Return the (X, Y) coordinate for the center point of the cell that contains the specified text.  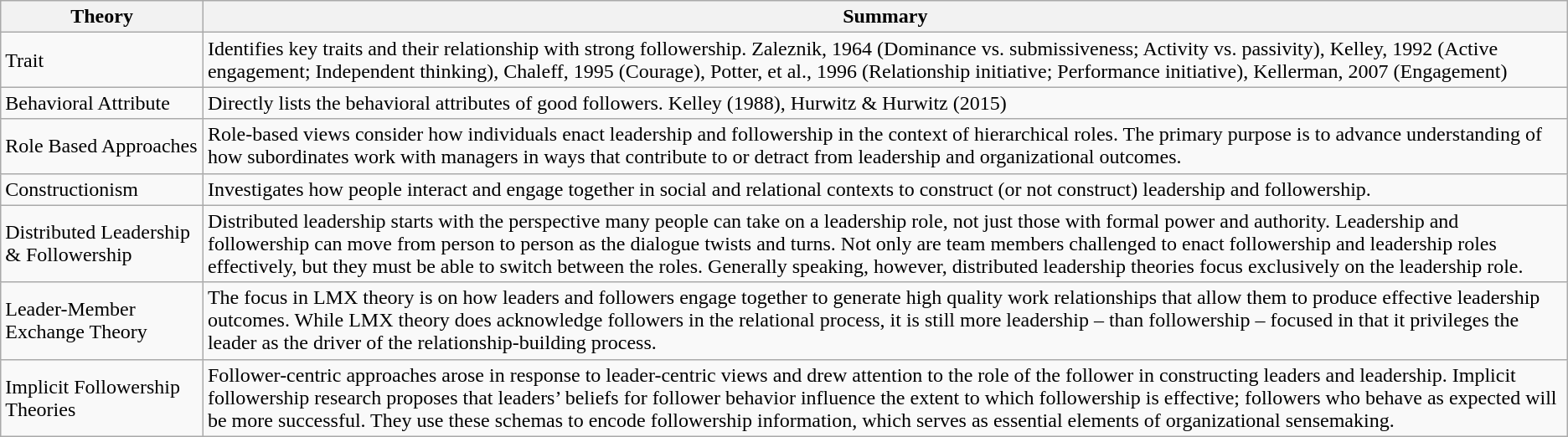
Directly lists the behavioral attributes of good followers. Kelley (1988), Hurwitz & Hurwitz (2015) (885, 103)
Trait (102, 60)
Behavioral Attribute (102, 103)
Implicit Followership Theories (102, 398)
Summary (885, 17)
Leader-Member Exchange Theory (102, 321)
Role Based Approaches (102, 146)
Distributed Leadership & Followership (102, 244)
Investigates how people interact and engage together in social and relational contexts to construct (or not construct) leadership and followership. (885, 189)
Constructionism (102, 189)
Theory (102, 17)
